Pinpoint the cell where the given text exists, returning its [x, y] midpoint coordinate. 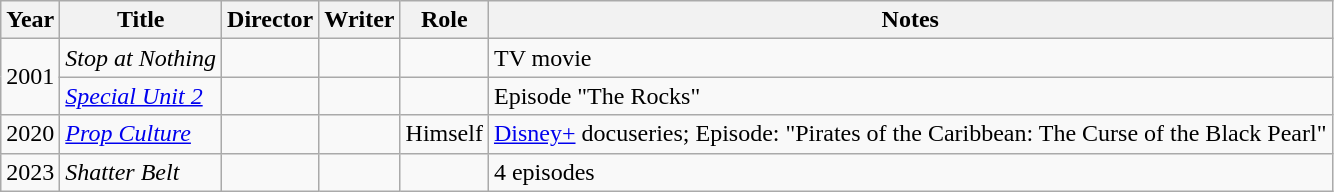
2023 [30, 172]
Director [270, 20]
2020 [30, 134]
Episode "The Rocks" [910, 96]
Role [444, 20]
Title [141, 20]
Writer [360, 20]
Year [30, 20]
Shatter Belt [141, 172]
Himself [444, 134]
Special Unit 2 [141, 96]
Notes [910, 20]
Disney+ docuseries; Episode: "Pirates of the Caribbean: The Curse of the Black Pearl" [910, 134]
2001 [30, 77]
Prop Culture [141, 134]
4 episodes [910, 172]
TV movie [910, 58]
Stop at Nothing [141, 58]
